Identify which cell holds the provided text, then report its (X, Y) central coordinate. 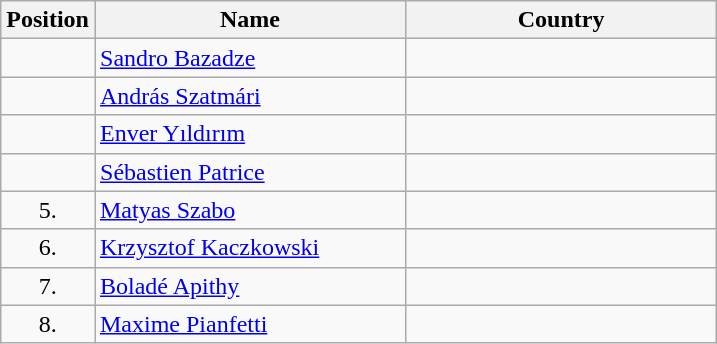
Matyas Szabo (250, 210)
8. (48, 324)
Maxime Pianfetti (250, 324)
5. (48, 210)
Country (562, 20)
7. (48, 286)
Sandro Bazadze (250, 58)
Boladé Apithy (250, 286)
Name (250, 20)
András Szatmári (250, 96)
6. (48, 248)
Krzysztof Kaczkowski (250, 248)
Sébastien Patrice (250, 172)
Enver Yıldırım (250, 134)
Position (48, 20)
